Capture the cell that displays the provided text and extract its (x, y) central coordinate. 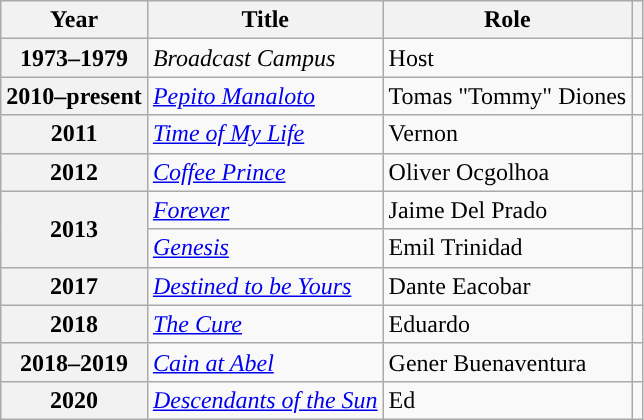
Eduardo (508, 324)
1973–1979 (74, 58)
Destined to be Yours (265, 286)
Oliver Ocgolhoa (508, 172)
2013 (74, 229)
2010–present (74, 96)
Year (74, 20)
Pepito Manaloto (265, 96)
2011 (74, 134)
Genesis (265, 248)
2017 (74, 286)
Tomas "Tommy" Diones (508, 96)
Descendants of the Sun (265, 400)
Title (265, 20)
The Cure (265, 324)
2018–2019 (74, 362)
Time of My Life (265, 134)
2012 (74, 172)
2020 (74, 400)
2018 (74, 324)
Jaime Del Prado (508, 210)
Cain at Abel (265, 362)
Dante Eacobar (508, 286)
Role (508, 20)
Gener Buenaventura (508, 362)
Ed (508, 400)
Emil Trinidad (508, 248)
Coffee Prince (265, 172)
Vernon (508, 134)
Forever (265, 210)
Broadcast Campus (265, 58)
Host (508, 58)
